Scan for the cell matching the given text and deliver its (x, y) coordinate at center. 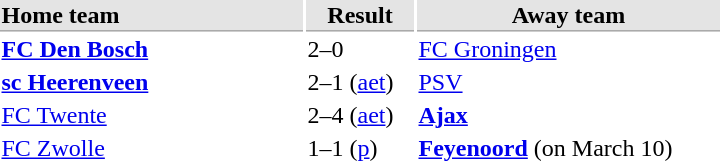
2–1 (aet) (360, 83)
FC Twente (152, 115)
FC Groningen (568, 49)
FC Den Bosch (152, 49)
PSV (568, 83)
Away team (568, 16)
2–4 (aet) (360, 115)
sc Heerenveen (152, 83)
Home team (152, 16)
2–0 (360, 49)
Ajax (568, 115)
Result (360, 16)
